Capture the cell that displays the provided text and extract its [x, y] central coordinate. 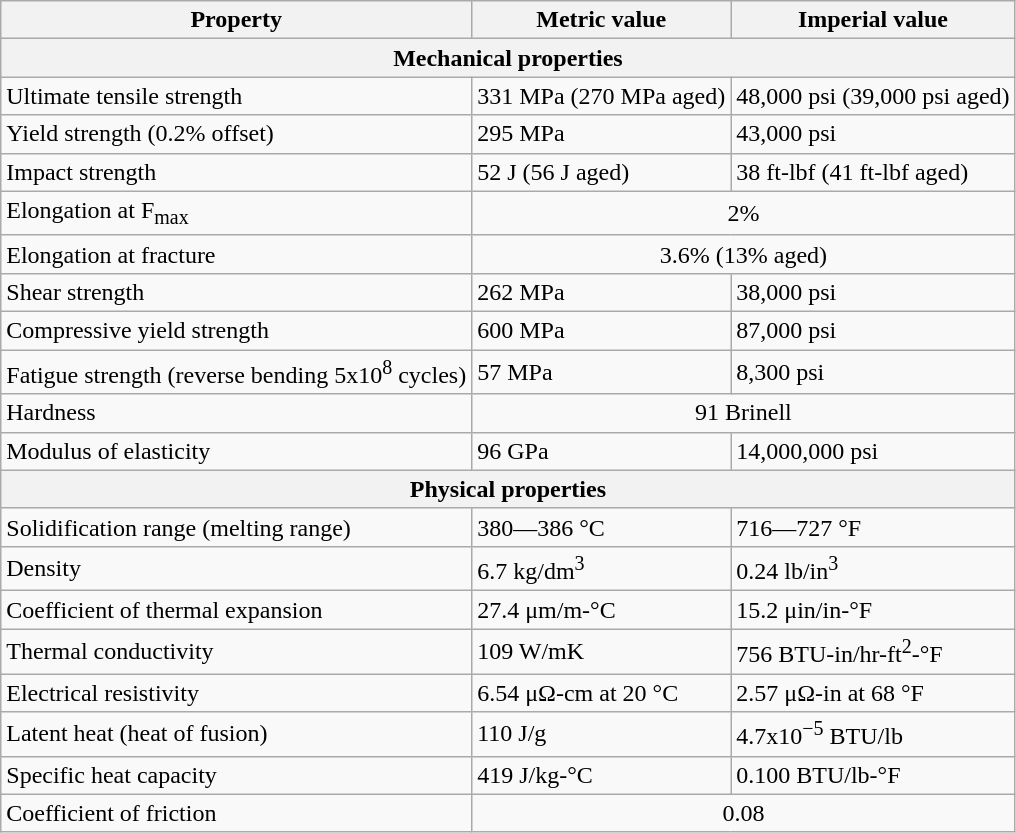
6.7 kg/dm3 [602, 568]
Yield strength (0.2% offset) [236, 134]
Coefficient of friction [236, 813]
8,300 psi [873, 372]
0.24 lb/in3 [873, 568]
Hardness [236, 413]
0.100 BTU/lb-°F [873, 775]
Latent heat (heat of fusion) [236, 734]
419 J/kg-°C [602, 775]
Shear strength [236, 292]
2% [744, 213]
Specific heat capacity [236, 775]
600 MPa [602, 331]
Modulus of elasticity [236, 451]
Density [236, 568]
Mechanical properties [508, 58]
Physical properties [508, 489]
52 J (56 J aged) [602, 172]
Electrical resistivity [236, 693]
331 MPa (270 MPa aged) [602, 96]
Property [236, 20]
38 ft-lbf (41 ft-lbf aged) [873, 172]
380—386 °C [602, 527]
3.6% (13% aged) [744, 254]
Coefficient of thermal expansion [236, 610]
Thermal conductivity [236, 652]
2.57 μΩ-in at 68 °F [873, 693]
0.08 [744, 813]
43,000 psi [873, 134]
Fatigue strength (reverse bending 5x108 cycles) [236, 372]
6.54 μΩ-cm at 20 °C [602, 693]
57 MPa [602, 372]
91 Brinell [744, 413]
Impact strength [236, 172]
Elongation at fracture [236, 254]
Solidification range (melting range) [236, 527]
27.4 μm/m-°C [602, 610]
Elongation at Fmax [236, 213]
Metric value [602, 20]
295 MPa [602, 134]
Imperial value [873, 20]
Compressive yield strength [236, 331]
109 W/mK [602, 652]
96 GPa [602, 451]
15.2 μin/in-°F [873, 610]
262 MPa [602, 292]
756 BTU-in/hr-ft2-°F [873, 652]
14,000,000 psi [873, 451]
4.7x10−5 BTU/lb [873, 734]
110 J/g [602, 734]
716—727 °F [873, 527]
48,000 psi (39,000 psi aged) [873, 96]
87,000 psi [873, 331]
38,000 psi [873, 292]
Ultimate tensile strength [236, 96]
